Find where the given text appears and provide that cell's center as [x, y] coordinate. 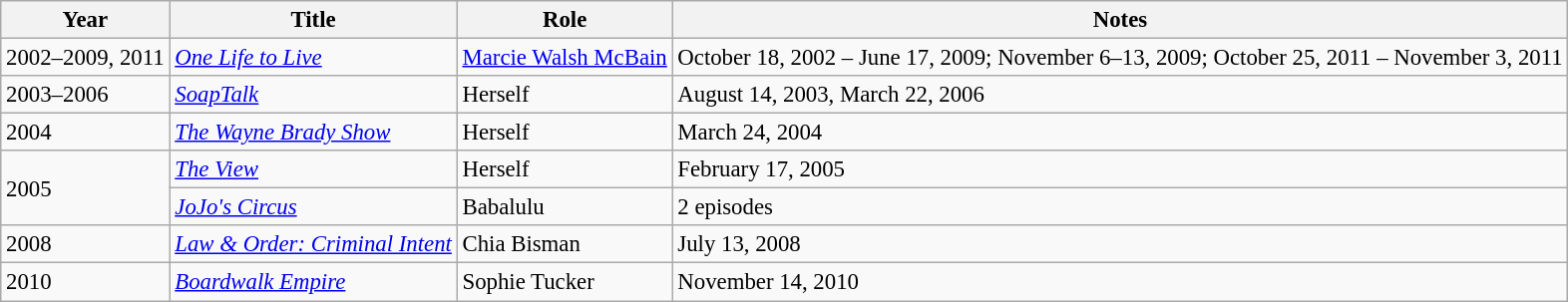
2005 [86, 187]
Boardwalk Empire [313, 282]
Notes [1120, 20]
November 14, 2010 [1120, 282]
Chia Bisman [565, 244]
2002–2009, 2011 [86, 58]
2 episodes [1120, 207]
Law & Order: Criminal Intent [313, 244]
2003–2006 [86, 95]
March 24, 2004 [1120, 133]
February 17, 2005 [1120, 169]
July 13, 2008 [1120, 244]
Role [565, 20]
2004 [86, 133]
Marcie Walsh McBain [565, 58]
The View [313, 169]
August 14, 2003, March 22, 2006 [1120, 95]
Year [86, 20]
The Wayne Brady Show [313, 133]
2010 [86, 282]
Title [313, 20]
One Life to Live [313, 58]
October 18, 2002 – June 17, 2009; November 6–13, 2009; October 25, 2011 – November 3, 2011 [1120, 58]
SoapTalk [313, 95]
Sophie Tucker [565, 282]
Babalulu [565, 207]
JoJo's Circus [313, 207]
2008 [86, 244]
